Pinpoint the cell where the given text exists, returning its (x, y) midpoint coordinate. 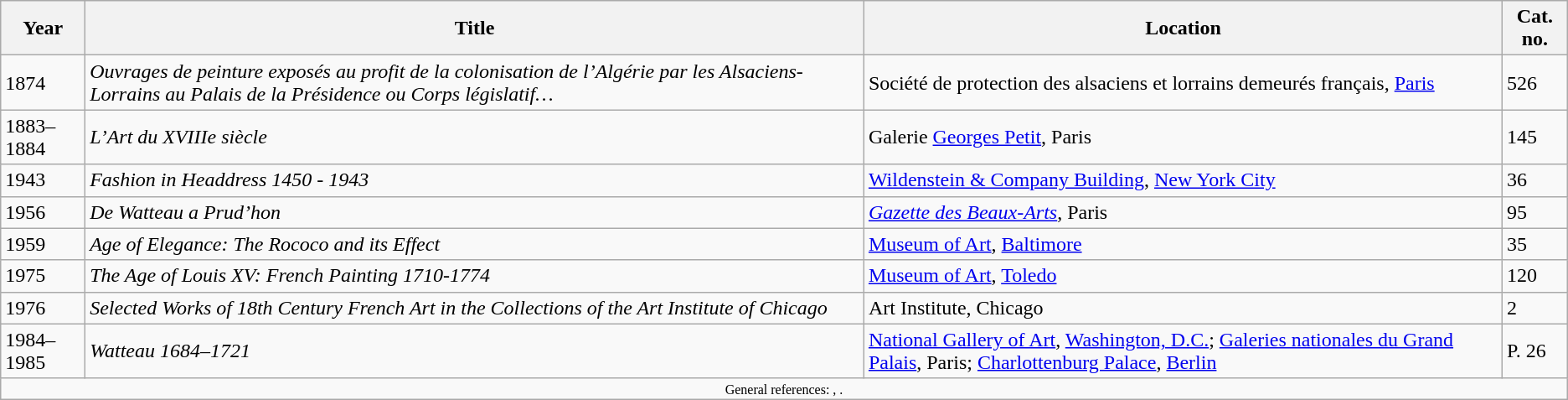
1975 (44, 276)
Age of Elegance: The Rococo and its Effect (475, 244)
95 (1535, 212)
1959 (44, 244)
National Gallery of Art, Washington, D.C.; Galeries nationales du Grand Palais, Paris; Charlottenburg Palace, Berlin (1183, 351)
The Age of Louis XV: French Painting 1710-1774 (475, 276)
Location (1183, 29)
Gazette des Beaux-Arts, Paris (1183, 212)
L’Art du XVIIIe siècle (475, 138)
1943 (44, 180)
General references: , . (784, 388)
36 (1535, 180)
Art Institute, Chicago (1183, 308)
1874 (44, 82)
1883–1884 (44, 138)
Wildenstein & Company Building, New York City (1183, 180)
2 (1535, 308)
35 (1535, 244)
145 (1535, 138)
De Watteau a Prud’hon (475, 212)
1984–1985 (44, 351)
Watteau 1684–1721 (475, 351)
Société de protection des alsaciens et lorrains demeurés français, Paris (1183, 82)
1956 (44, 212)
Ouvrages de peinture exposés au profit de la colonisation de l’Algérie par les Alsaciens-Lorrains au Palais de la Présidence ou Corps législatif… (475, 82)
Museum of Art, Baltimore (1183, 244)
Selected Works of 18th Century French Art in the Collections of the Art Institute of Chicago (475, 308)
Year (44, 29)
Museum of Art, Toledo (1183, 276)
526 (1535, 82)
Title (475, 29)
P. 26 (1535, 351)
120 (1535, 276)
1976 (44, 308)
Cat. no. (1535, 29)
Fashion in Headdress 1450 - 1943 (475, 180)
Galerie Georges Petit, Paris (1183, 138)
